For the text-containing cell, return its midpoint in [X, Y] coordinate format. 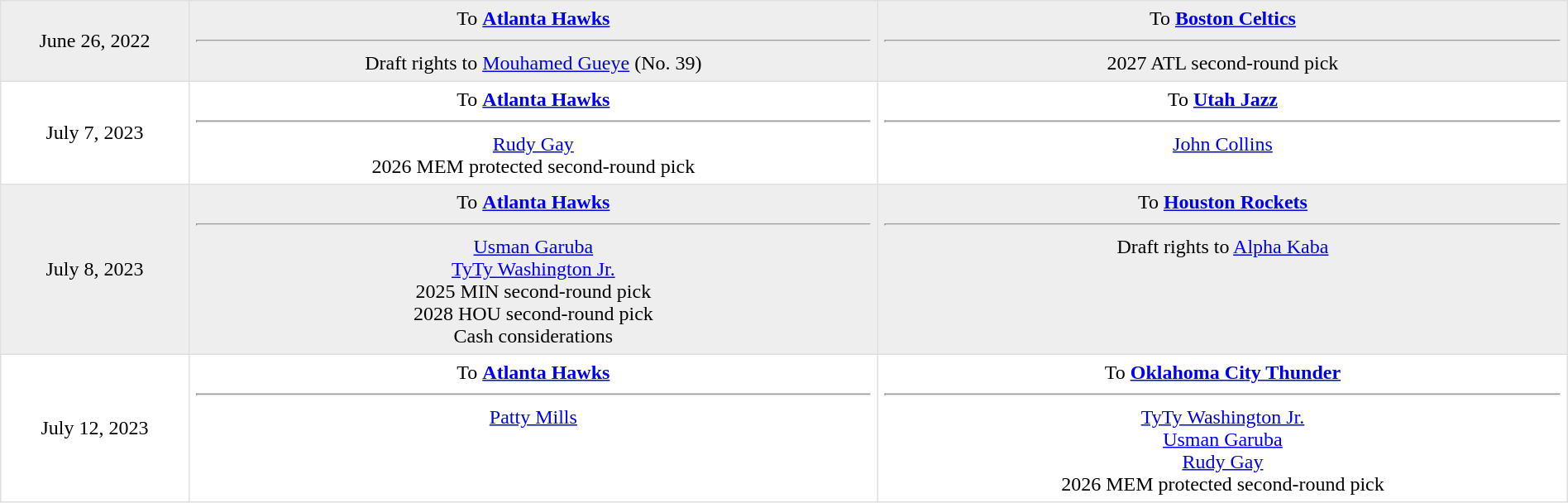
To Utah JazzJohn Collins [1223, 132]
To Atlanta HawksPatty Mills [533, 428]
July 12, 2023 [94, 428]
To Atlanta HawksRudy Gay2026 MEM protected second-round pick [533, 132]
To Oklahoma City ThunderTyTy Washington Jr.Usman GarubaRudy Gay2026 MEM protected second-round pick [1223, 428]
To Boston Celtics2027 ATL second-round pick [1223, 41]
July 8, 2023 [94, 270]
To Houston RocketsDraft rights to Alpha Kaba [1223, 270]
July 7, 2023 [94, 132]
June 26, 2022 [94, 41]
To Atlanta HawksUsman GarubaTyTy Washington Jr.2025 MIN second-round pick2028 HOU second-round pickCash considerations [533, 270]
To Atlanta HawksDraft rights to Mouhamed Gueye (No. 39) [533, 41]
